Output the (x, y) coordinate of the center of the cell containing the given text.  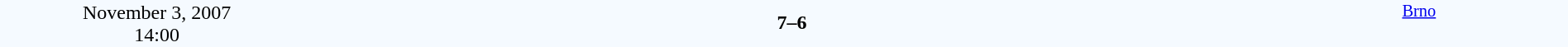
7–6 (791, 22)
Brno (1419, 23)
November 3, 200714:00 (157, 23)
